Output the (X, Y) coordinate of the center of the cell containing the given text.  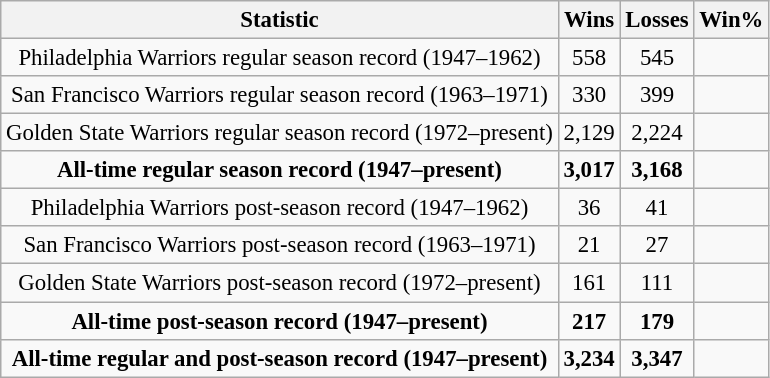
Philadelphia Warriors post-season record (1947–1962) (280, 208)
2,129 (589, 133)
36 (589, 208)
41 (657, 208)
161 (589, 283)
Philadelphia Warriors regular season record (1947–1962) (280, 58)
330 (589, 95)
179 (657, 321)
111 (657, 283)
Golden State Warriors post-season record (1972–present) (280, 283)
3,017 (589, 170)
545 (657, 58)
3,234 (589, 358)
San Francisco Warriors post-season record (1963–1971) (280, 245)
217 (589, 321)
3,168 (657, 170)
All-time regular season record (1947–present) (280, 170)
Win% (732, 20)
Losses (657, 20)
Statistic (280, 20)
Wins (589, 20)
27 (657, 245)
All-time regular and post-season record (1947–present) (280, 358)
21 (589, 245)
San Francisco Warriors regular season record (1963–1971) (280, 95)
558 (589, 58)
All-time post-season record (1947–present) (280, 321)
3,347 (657, 358)
Golden State Warriors regular season record (1972–present) (280, 133)
399 (657, 95)
2,224 (657, 133)
